Pinpoint the cell where the given text exists, returning its [x, y] midpoint coordinate. 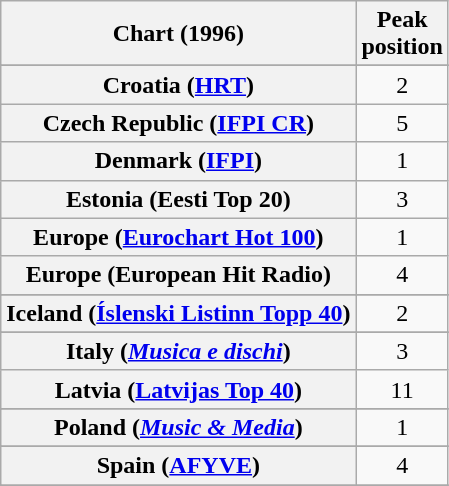
Spain (AFYVE) [178, 465]
Czech Republic (IFPI CR) [178, 123]
Croatia (HRT) [178, 85]
Europe (European Hit Radio) [178, 275]
Poland (Music & Media) [178, 427]
Chart (1996) [178, 34]
Italy (Musica e dischi) [178, 351]
Latvia (Latvijas Top 40) [178, 389]
Denmark (IFPI) [178, 161]
Iceland (Íslenski Listinn Topp 40) [178, 313]
Estonia (Eesti Top 20) [178, 199]
5 [402, 123]
Europe (Eurochart Hot 100) [178, 237]
Peakposition [402, 34]
11 [402, 389]
